Determine the [X, Y] coordinate at the center of the cell enclosing the given text.  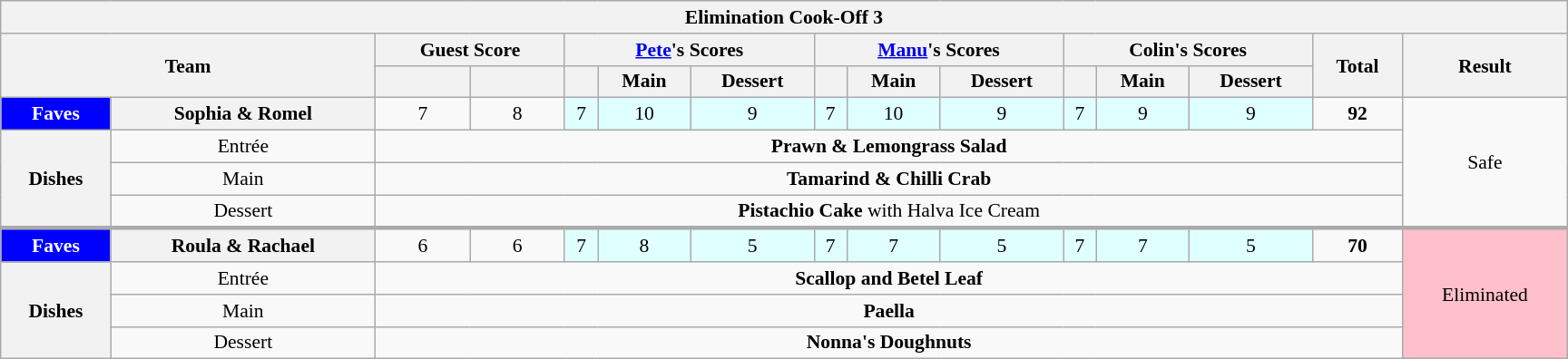
Guest Score [470, 50]
Paella [889, 311]
Pistachio Cake with Halva Ice Cream [889, 212]
Result [1485, 65]
92 [1357, 114]
Elimination Cook-Off 3 [784, 17]
Team [189, 65]
Colin's Scores [1189, 50]
Manu's Scores [938, 50]
Safe [1485, 163]
Tamarind & Chilli Crab [889, 179]
Pete's Scores [690, 50]
Roula & Rachael [243, 245]
Eliminated [1485, 294]
Prawn & Lemongrass Salad [889, 147]
70 [1357, 245]
Total [1357, 65]
Scallop and Betel Leaf [889, 278]
Nonna's Doughnuts [889, 343]
Sophia & Romel [243, 114]
